Pinpoint the cell where the given text exists, returning its [X, Y] midpoint coordinate. 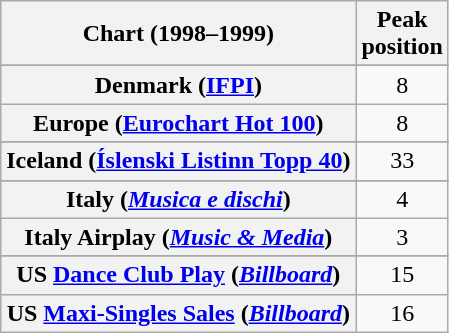
Peakposition [402, 34]
Europe (Eurochart Hot 100) [178, 123]
15 [402, 275]
Chart (1998–1999) [178, 34]
16 [402, 313]
Denmark (IFPI) [178, 85]
US Maxi-Singles Sales (Billboard) [178, 313]
4 [402, 199]
33 [402, 161]
US Dance Club Play (Billboard) [178, 275]
Italy (Musica e dischi) [178, 199]
Italy Airplay (Music & Media) [178, 237]
3 [402, 237]
Iceland (Íslenski Listinn Topp 40) [178, 161]
